Extract the [x, y] coordinate from the center of the cell holding the provided text.  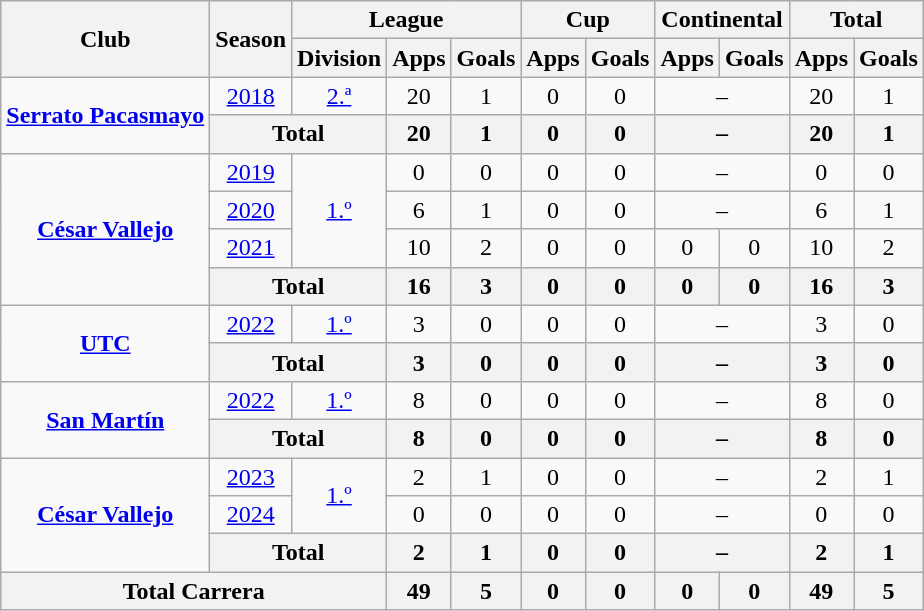
Season [251, 39]
UTC [106, 343]
Cup [588, 20]
2021 [251, 248]
League [406, 20]
2018 [251, 96]
2023 [251, 477]
San Martín [106, 419]
2020 [251, 210]
Total Carrera [194, 591]
2024 [251, 515]
Serrato Pacasmayo [106, 115]
Club [106, 39]
2019 [251, 172]
Continental [722, 20]
2.ª [340, 96]
Division [340, 58]
